From the cell containing the given text, extract its center point as (x, y) coordinate. 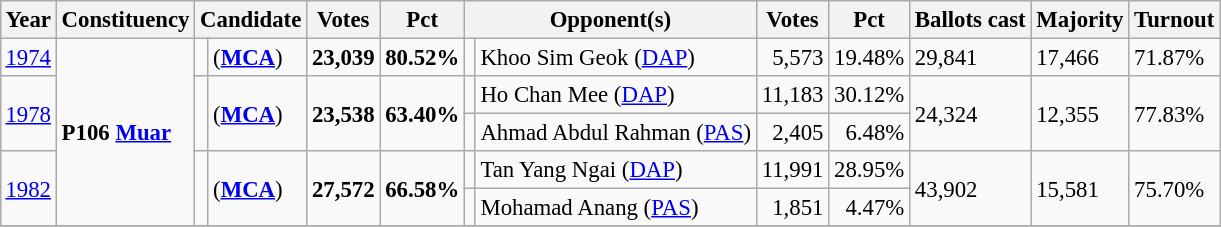
29,841 (970, 57)
Ahmad Abdul Rahman (PAS) (616, 133)
66.58% (422, 188)
Ho Chan Mee (DAP) (616, 95)
Ballots cast (970, 20)
63.40% (422, 114)
28.95% (870, 170)
11,991 (792, 170)
Khoo Sim Geok (DAP) (616, 57)
12,355 (1080, 114)
27,572 (344, 188)
19.48% (870, 57)
24,324 (970, 114)
1978 (28, 114)
Majority (1080, 20)
77.83% (1174, 114)
23,538 (344, 114)
2,405 (792, 133)
4.47% (870, 208)
P106 Muar (125, 132)
Opponent(s) (610, 20)
30.12% (870, 95)
Constituency (125, 20)
1982 (28, 188)
80.52% (422, 57)
1974 (28, 57)
5,573 (792, 57)
Year (28, 20)
Tan Yang Ngai (DAP) (616, 170)
1,851 (792, 208)
Turnout (1174, 20)
15,581 (1080, 188)
75.70% (1174, 188)
23,039 (344, 57)
Candidate (251, 20)
17,466 (1080, 57)
6.48% (870, 133)
11,183 (792, 95)
Mohamad Anang (PAS) (616, 208)
43,902 (970, 188)
71.87% (1174, 57)
